From the cell containing the given text, extract its center point as [X, Y] coordinate. 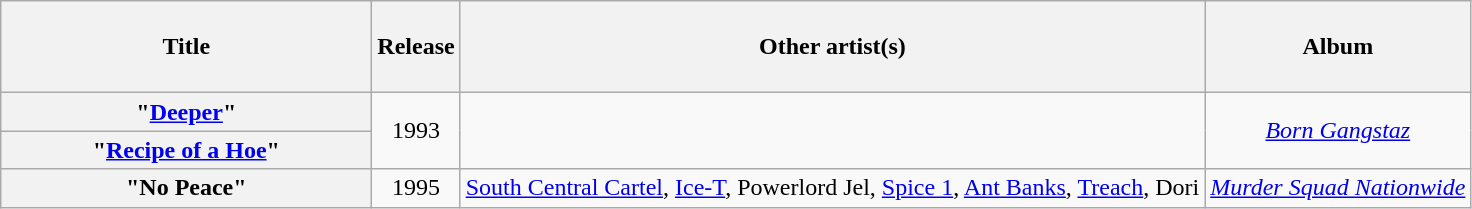
South Central Cartel, Ice-T, Powerlord Jel, Spice 1, Ant Banks, Treach, Dori [832, 188]
Album [1338, 47]
Title [186, 47]
1995 [416, 188]
"No Peace" [186, 188]
Other artist(s) [832, 47]
Born Gangstaz [1338, 131]
Murder Squad Nationwide [1338, 188]
"Recipe of a Hoe" [186, 150]
1993 [416, 131]
Release [416, 47]
"Deeper" [186, 112]
